Scan for the cell matching the given text and deliver its (X, Y) coordinate at center. 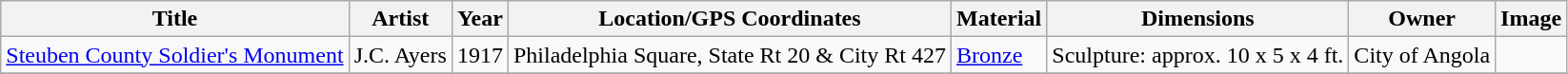
Sculpture: approx. 10 x 5 x 4 ft. (1198, 55)
Title (175, 19)
Steuben County Soldier's Monument (175, 55)
Location/GPS Coordinates (730, 19)
Philadelphia Square, State Rt 20 & City Rt 427 (730, 55)
Year (480, 19)
Material (998, 19)
Owner (1422, 19)
Dimensions (1198, 19)
J.C. Ayers (400, 55)
City of Angola (1422, 55)
Artist (400, 19)
Bronze (998, 55)
1917 (480, 55)
Image (1532, 19)
